Scan for the cell matching the given text and deliver its (x, y) coordinate at center. 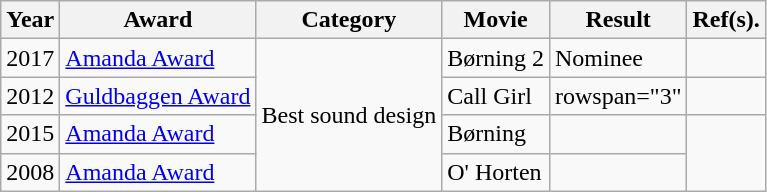
2017 (30, 58)
Best sound design (349, 115)
2012 (30, 96)
Award (158, 20)
Year (30, 20)
O' Horten (496, 172)
Call Girl (496, 96)
2008 (30, 172)
Børning 2 (496, 58)
Movie (496, 20)
Ref(s). (726, 20)
Result (618, 20)
Category (349, 20)
2015 (30, 134)
Guldbaggen Award (158, 96)
Nominee (618, 58)
Børning (496, 134)
rowspan="3" (618, 96)
